Detect which cell encompasses the target text, then output its [x, y] center coordinate. 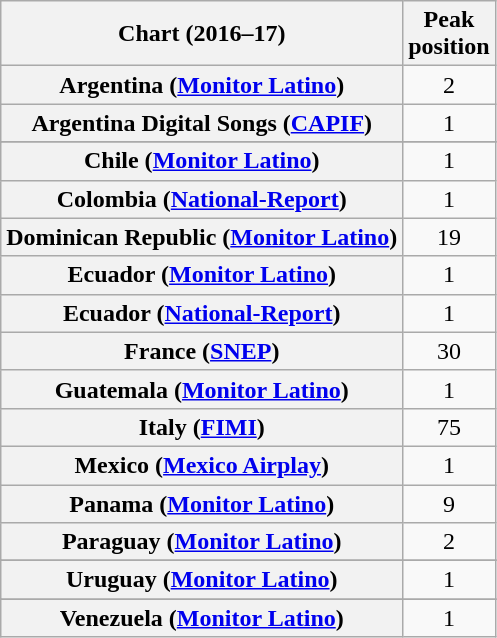
Chile (Monitor Latino) [202, 161]
Dominican Republic (Monitor Latino) [202, 237]
Venezuela (Monitor Latino) [202, 618]
30 [449, 351]
Ecuador (Monitor Latino) [202, 275]
Ecuador (National-Report) [202, 313]
Mexico (Mexico Airplay) [202, 465]
Paraguay (Monitor Latino) [202, 542]
Argentina (Monitor Latino) [202, 85]
France (SNEP) [202, 351]
Argentina Digital Songs (CAPIF) [202, 123]
Guatemala (Monitor Latino) [202, 389]
9 [449, 503]
Chart (2016–17) [202, 34]
19 [449, 237]
Italy (FIMI) [202, 427]
Peakposition [449, 34]
Uruguay (Monitor Latino) [202, 580]
75 [449, 427]
Colombia (National-Report) [202, 199]
Panama (Monitor Latino) [202, 503]
